Find where the given text appears and provide that cell's center as (X, Y) coordinate. 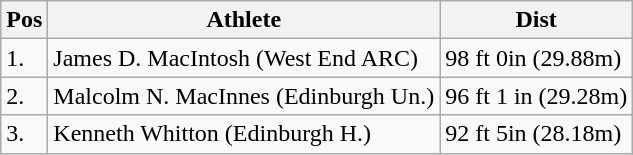
96 ft 1 in (29.28m) (536, 96)
2. (24, 96)
Kenneth Whitton (Edinburgh H.) (244, 134)
Athlete (244, 20)
1. (24, 58)
92 ft 5in (28.18m) (536, 134)
Pos (24, 20)
3. (24, 134)
98 ft 0in (29.88m) (536, 58)
Dist (536, 20)
James D. MacIntosh (West End ARC) (244, 58)
Malcolm N. MacInnes (Edinburgh Un.) (244, 96)
